Determine the (x, y) coordinate at the center of the cell enclosing the given text.  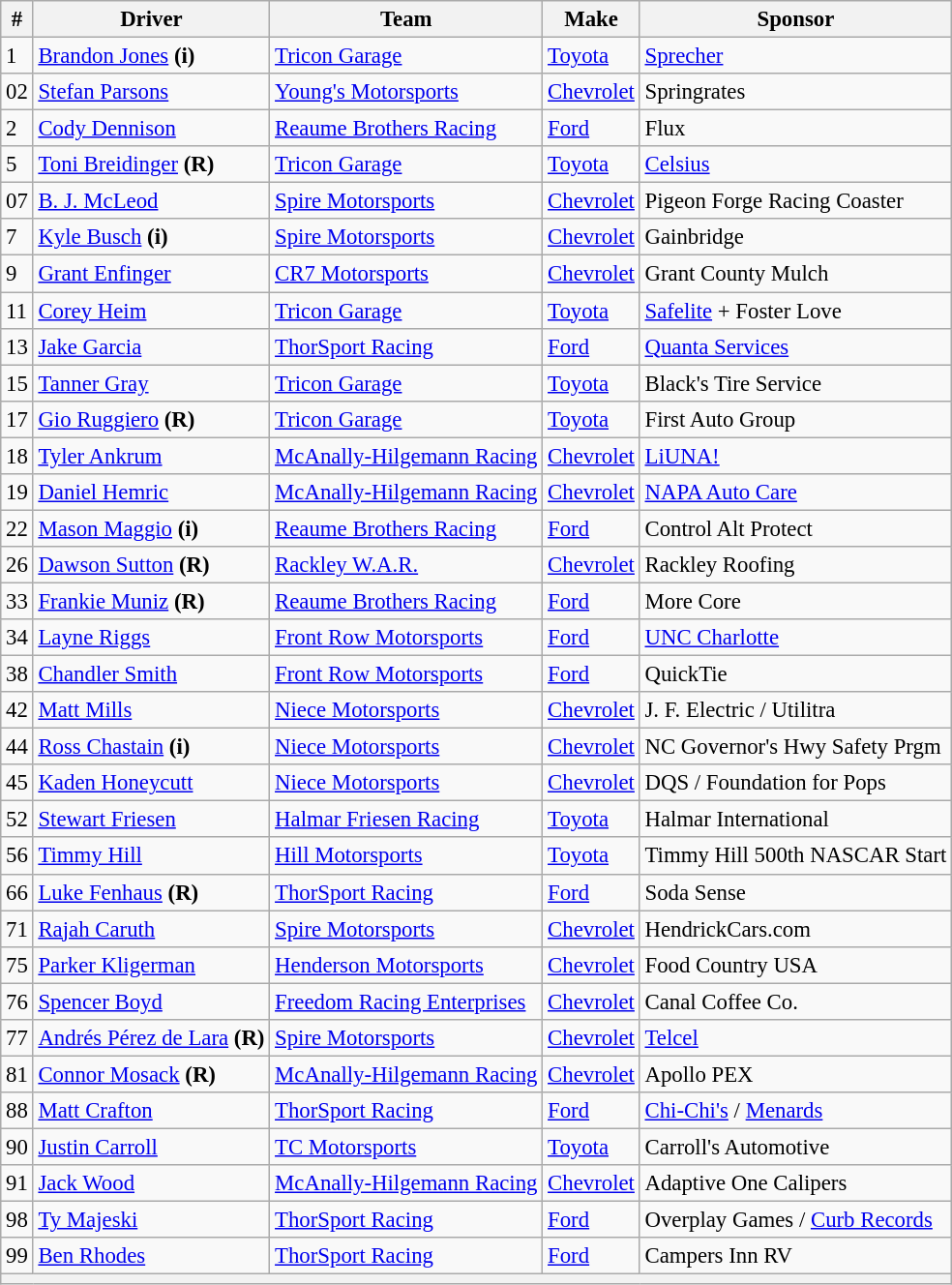
Quanta Services (795, 346)
Campers Inn RV (795, 1256)
J. F. Electric / Utilitra (795, 710)
Overplay Games / Curb Records (795, 1220)
07 (17, 201)
Stefan Parsons (151, 92)
99 (17, 1256)
Brandon Jones (i) (151, 56)
HendrickCars.com (795, 929)
5 (17, 164)
Celsius (795, 164)
Tyler Ankrum (151, 456)
Sprecher (795, 56)
88 (17, 1111)
DQS / Foundation for Pops (795, 783)
17 (17, 419)
Kaden Honeycutt (151, 783)
More Core (795, 601)
7 (17, 237)
Ben Rhodes (151, 1256)
44 (17, 747)
LiUNA! (795, 456)
26 (17, 565)
Rajah Caruth (151, 929)
First Auto Group (795, 419)
Daniel Hemric (151, 493)
Gainbridge (795, 237)
Stewart Friesen (151, 820)
81 (17, 1074)
Toni Breidinger (R) (151, 164)
Spencer Boyd (151, 1001)
UNC Charlotte (795, 638)
Freedom Racing Enterprises (406, 1001)
13 (17, 346)
90 (17, 1147)
QuickTie (795, 674)
18 (17, 456)
Canal Coffee Co. (795, 1001)
11 (17, 311)
02 (17, 92)
Young's Motorsports (406, 92)
19 (17, 493)
52 (17, 820)
Control Alt Protect (795, 528)
NC Governor's Hwy Safety Prgm (795, 747)
NAPA Auto Care (795, 493)
Ty Majeski (151, 1220)
Pigeon Forge Racing Coaster (795, 201)
Chi-Chi's / Menards (795, 1111)
9 (17, 274)
38 (17, 674)
Ross Chastain (i) (151, 747)
Justin Carroll (151, 1147)
Grant Enfinger (151, 274)
Flux (795, 129)
Sponsor (795, 19)
B. J. McLeod (151, 201)
Hill Motorsports (406, 856)
Jake Garcia (151, 346)
Grant County Mulch (795, 274)
Rackley W.A.R. (406, 565)
Gio Ruggiero (R) (151, 419)
Halmar International (795, 820)
Chandler Smith (151, 674)
45 (17, 783)
Matt Crafton (151, 1111)
Adaptive One Calipers (795, 1183)
Food Country USA (795, 965)
Andrés Pérez de Lara (R) (151, 1038)
Mason Maggio (i) (151, 528)
Carroll's Automotive (795, 1147)
75 (17, 965)
Rackley Roofing (795, 565)
Matt Mills (151, 710)
Frankie Muniz (R) (151, 601)
33 (17, 601)
Corey Heim (151, 311)
CR7 Motorsports (406, 274)
1 (17, 56)
Tanner Gray (151, 383)
TC Motorsports (406, 1147)
Kyle Busch (i) (151, 237)
Telcel (795, 1038)
Henderson Motorsports (406, 965)
98 (17, 1220)
Apollo PEX (795, 1074)
66 (17, 892)
Luke Fenhaus (R) (151, 892)
76 (17, 1001)
Parker Kligerman (151, 965)
2 (17, 129)
Timmy Hill 500th NASCAR Start (795, 856)
Team (406, 19)
22 (17, 528)
Make (591, 19)
Black's Tire Service (795, 383)
Jack Wood (151, 1183)
# (17, 19)
Timmy Hill (151, 856)
Dawson Sutton (R) (151, 565)
Driver (151, 19)
Safelite + Foster Love (795, 311)
Soda Sense (795, 892)
71 (17, 929)
Connor Mosack (R) (151, 1074)
Layne Riggs (151, 638)
77 (17, 1038)
Halmar Friesen Racing (406, 820)
56 (17, 856)
Springrates (795, 92)
Cody Dennison (151, 129)
15 (17, 383)
34 (17, 638)
91 (17, 1183)
42 (17, 710)
